Detect which cell encompasses the target text, then output its [x, y] center coordinate. 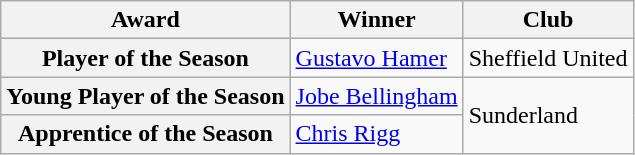
Young Player of the Season [146, 96]
Gustavo Hamer [376, 58]
Sunderland [548, 115]
Chris Rigg [376, 134]
Club [548, 20]
Award [146, 20]
Jobe Bellingham [376, 96]
Winner [376, 20]
Player of the Season [146, 58]
Apprentice of the Season [146, 134]
Sheffield United [548, 58]
